For the text-containing cell, return its midpoint in [x, y] coordinate format. 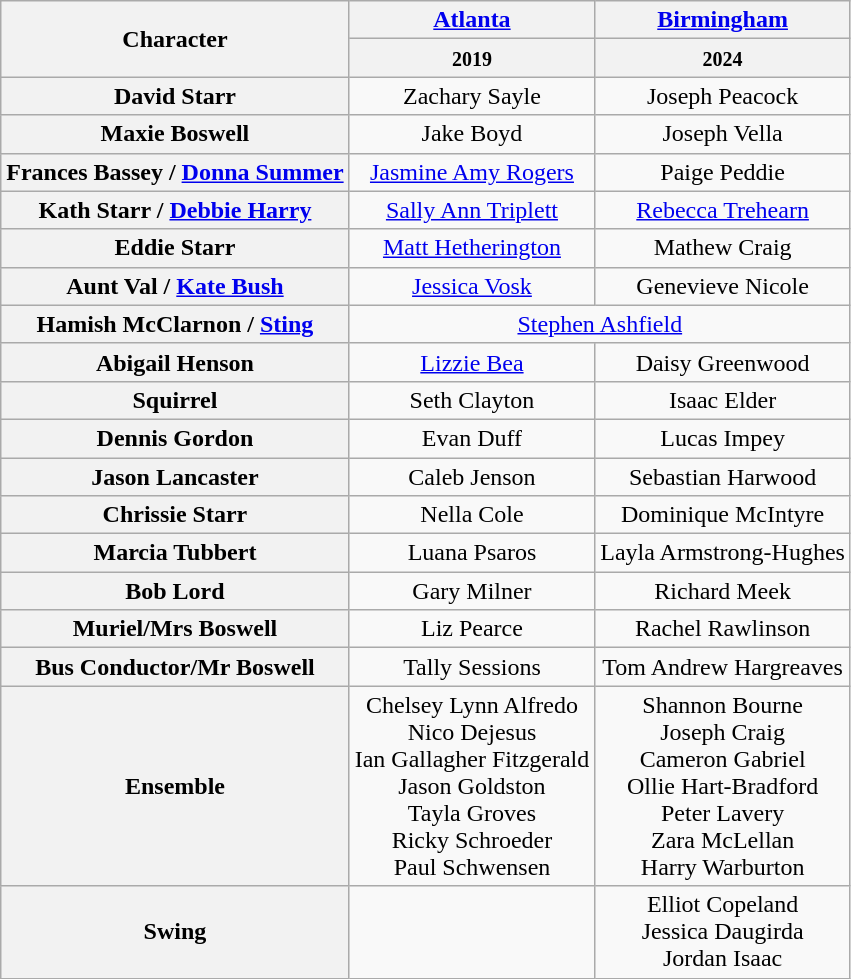
Mathew Craig [723, 248]
Chelsey Lynn AlfredoNico DejesusIan Gallagher FitzgeraldJason GoldstonTayla GrovesRicky SchroederPaul Schwensen [472, 786]
Sebastian Harwood [723, 477]
Isaac Elder [723, 400]
Elliot CopelandJessica DaugirdaJordan Isaac [723, 932]
Sally Ann Triplett [472, 210]
Bob Lord [175, 591]
Dominique McIntyre [723, 515]
Stephen Ashfield [600, 324]
2019 [472, 58]
Jason Lancaster [175, 477]
Joseph Vella [723, 134]
Jasmine Amy Rogers [472, 172]
Lucas Impey [723, 438]
Genevieve Nicole [723, 286]
Jake Boyd [472, 134]
Matt Hetherington [472, 248]
Birmingham [723, 20]
Bus Conductor/Mr Boswell [175, 667]
Luana Psaros [472, 553]
Seth Clayton [472, 400]
Rachel Rawlinson [723, 629]
Chrissie Starr [175, 515]
Evan Duff [472, 438]
2024 [723, 58]
Kath Starr / Debbie Harry [175, 210]
Gary Milner [472, 591]
Tally Sessions [472, 667]
Jessica Vosk [472, 286]
Daisy Greenwood [723, 362]
Hamish McClarnon / Sting [175, 324]
Aunt Val / Kate Bush [175, 286]
Paige Peddie [723, 172]
Liz Pearce [472, 629]
Frances Bassey / Donna Summer [175, 172]
Lizzie Bea [472, 362]
Nella Cole [472, 515]
Joseph Peacock [723, 96]
Richard Meek [723, 591]
Squirrel [175, 400]
Rebecca Trehearn [723, 210]
Tom Andrew Hargreaves [723, 667]
Marcia Tubbert [175, 553]
Maxie Boswell [175, 134]
David Starr [175, 96]
Zachary Sayle [472, 96]
Shannon BourneJoseph CraigCameron GabrielOllie Hart-BradfordPeter LaveryZara McLellanHarry Warburton [723, 786]
Caleb Jenson [472, 477]
Muriel/Mrs Boswell [175, 629]
Layla Armstrong-Hughes [723, 553]
Abigail Henson [175, 362]
Ensemble [175, 786]
Character [175, 39]
Eddie Starr [175, 248]
Atlanta [472, 20]
Swing [175, 932]
Dennis Gordon [175, 438]
